Capture the cell that displays the provided text and extract its (x, y) central coordinate. 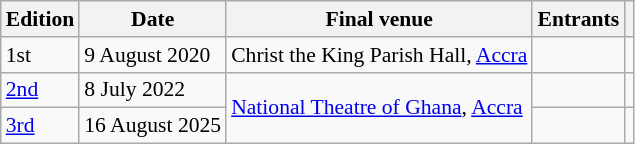
1st (40, 55)
Entrants (578, 19)
Christ the King Parish Hall, Accra (379, 55)
Date (152, 19)
16 August 2025 (152, 126)
9 August 2020 (152, 55)
2nd (40, 90)
3rd (40, 126)
Edition (40, 19)
Final venue (379, 19)
8 July 2022 (152, 90)
National Theatre of Ghana, Accra (379, 108)
